Detect which cell encompasses the target text, then output its (X, Y) center coordinate. 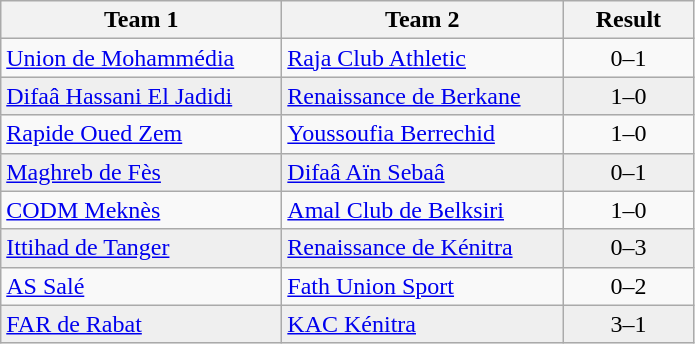
Result (628, 20)
0–2 (628, 286)
Renaissance de Berkane (422, 96)
Raja Club Athletic (422, 58)
AS Salé (142, 286)
KAC Kénitra (422, 324)
Rapide Oued Zem (142, 134)
Fath Union Sport (422, 286)
3–1 (628, 324)
CODM Meknès (142, 210)
Renaissance de Kénitra (422, 248)
Amal Club de Belksiri (422, 210)
FAR de Rabat (142, 324)
0–3 (628, 248)
Team 2 (422, 20)
Union de Mohammédia (142, 58)
Youssoufia Berrechid (422, 134)
Difaâ Hassani El Jadidi (142, 96)
Team 1 (142, 20)
Maghreb de Fès (142, 172)
Difaâ Aïn Sebaâ (422, 172)
Ittihad de Tanger (142, 248)
